Locate the cell with the specified text and output its (X, Y) center coordinate. 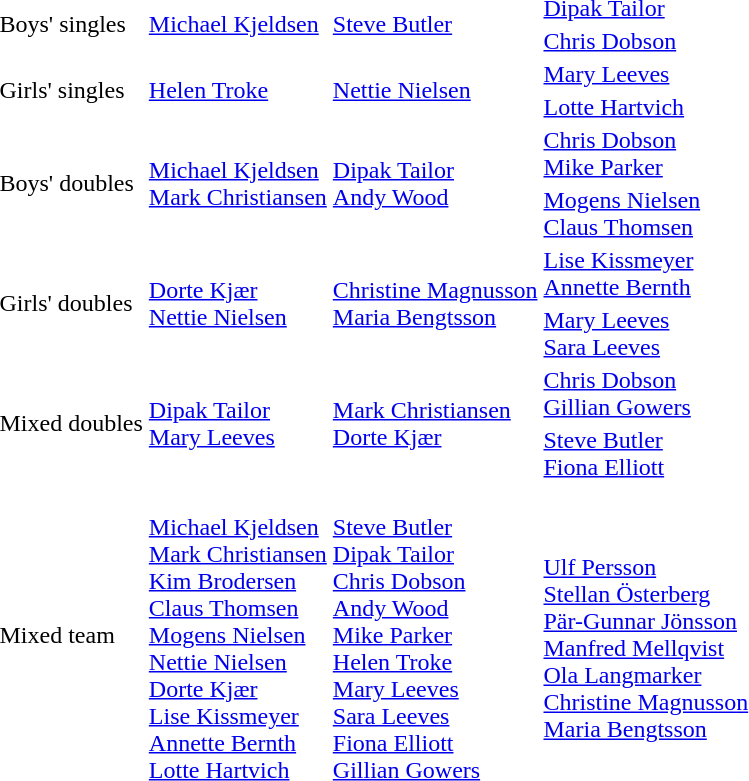
Michael Kjeldsen Mark Christiansen (238, 184)
Dorte Kjær Nettie Nielsen (238, 304)
Christine Magnusson Maria Bengtsson (435, 304)
Dipak Tailor Mary Leeves (238, 424)
Dipak Tailor Andy Wood (435, 184)
Mark Christiansen Dorte Kjær (435, 424)
Helen Troke (238, 90)
Nettie Nielsen (435, 90)
